Identify which cell holds the provided text, then report its [x, y] central coordinate. 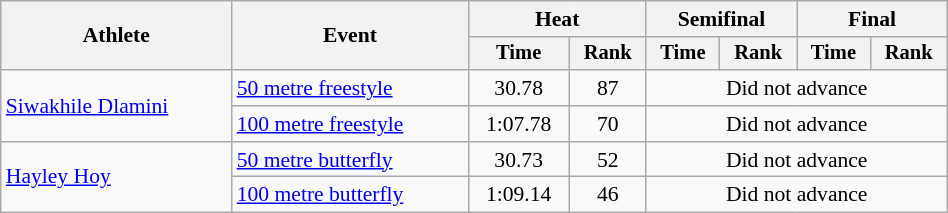
46 [608, 195]
1:09.14 [518, 195]
30.73 [518, 160]
1:07.78 [518, 124]
100 metre butterfly [350, 195]
Siwakhile Dlamini [116, 106]
Final [872, 19]
70 [608, 124]
100 metre freestyle [350, 124]
87 [608, 88]
50 metre butterfly [350, 160]
Hayley Hoy [116, 178]
Semifinal [721, 19]
30.78 [518, 88]
Heat [557, 19]
Athlete [116, 36]
52 [608, 160]
50 metre freestyle [350, 88]
Event [350, 36]
